Locate the cell with the specified text and output its [x, y] center coordinate. 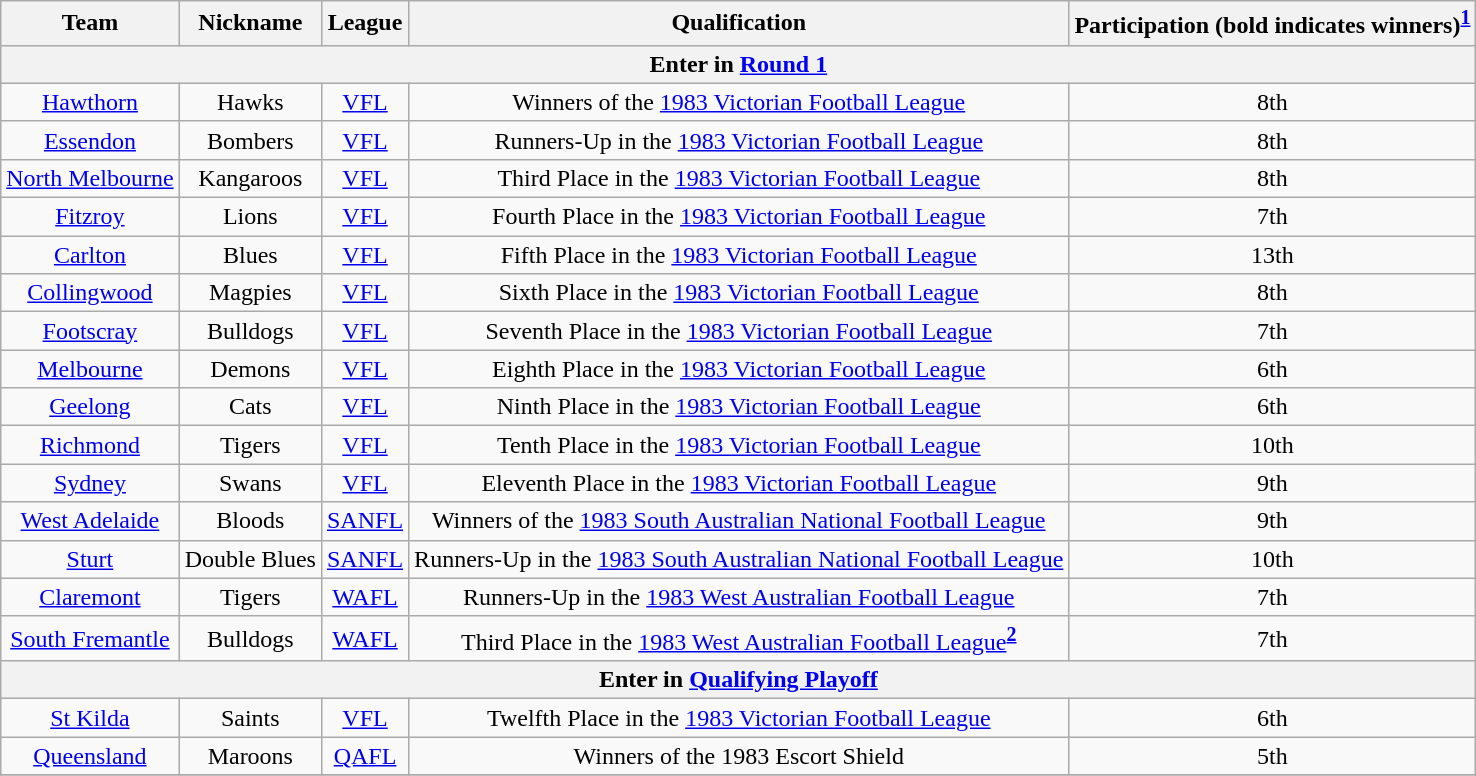
Eleventh Place in the 1983 Victorian Football League [739, 483]
Saints [250, 718]
QAFL [364, 756]
Queensland [90, 756]
Cats [250, 407]
Bloods [250, 521]
Winners of the 1983 Victorian Football League [739, 102]
Nickname [250, 24]
Hawks [250, 102]
Swans [250, 483]
Kangaroos [250, 178]
Essendon [90, 140]
League [364, 24]
Runners-Up in the 1983 West Australian Football League [739, 597]
Seventh Place in the 1983 Victorian Football League [739, 331]
West Adelaide [90, 521]
Twelfth Place in the 1983 Victorian Football League [739, 718]
5th [1272, 756]
Fitzroy [90, 217]
Enter in Round 1 [738, 64]
Fourth Place in the 1983 Victorian Football League [739, 217]
Collingwood [90, 293]
Winners of the 1983 Escort Shield [739, 756]
South Fremantle [90, 638]
North Melbourne [90, 178]
Fifth Place in the 1983 Victorian Football League [739, 255]
Tenth Place in the 1983 Victorian Football League [739, 445]
St Kilda [90, 718]
Richmond [90, 445]
Team [90, 24]
Winners of the 1983 South Australian National Football League [739, 521]
Enter in Qualifying Playoff [738, 680]
Participation (bold indicates winners)1 [1272, 24]
Magpies [250, 293]
Runners-Up in the 1983 South Australian National Football League [739, 559]
Third Place in the 1983 Victorian Football League [739, 178]
Ninth Place in the 1983 Victorian Football League [739, 407]
Double Blues [250, 559]
Melbourne [90, 369]
Geelong [90, 407]
Sydney [90, 483]
Bombers [250, 140]
Sturt [90, 559]
Hawthorn [90, 102]
Maroons [250, 756]
Third Place in the 1983 West Australian Football League2 [739, 638]
13th [1272, 255]
Qualification [739, 24]
Lions [250, 217]
Runners-Up in the 1983 Victorian Football League [739, 140]
Demons [250, 369]
Claremont [90, 597]
Blues [250, 255]
Footscray [90, 331]
Carlton [90, 255]
Sixth Place in the 1983 Victorian Football League [739, 293]
Eighth Place in the 1983 Victorian Football League [739, 369]
